For the text-containing cell, return its midpoint in [x, y] coordinate format. 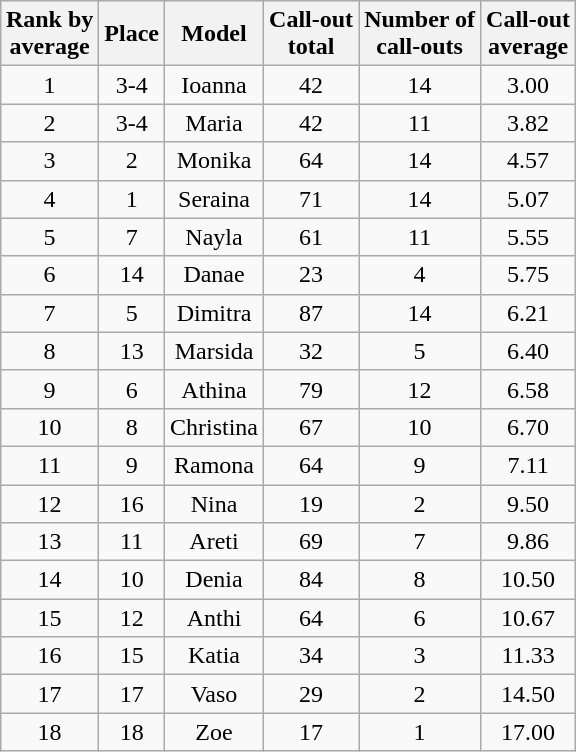
3.82 [528, 123]
71 [312, 199]
84 [312, 580]
23 [312, 275]
Areti [214, 542]
6.40 [528, 351]
67 [312, 427]
14.50 [528, 694]
9.50 [528, 503]
29 [312, 694]
Dimitra [214, 313]
5.55 [528, 237]
Zoe [214, 732]
Ramona [214, 465]
Call-outaverage [528, 34]
4.57 [528, 161]
69 [312, 542]
5.07 [528, 199]
61 [312, 237]
87 [312, 313]
Seraina [214, 199]
Place [132, 34]
Ioanna [214, 85]
Athina [214, 389]
3.00 [528, 85]
79 [312, 389]
Nina [214, 503]
5.75 [528, 275]
11.33 [528, 656]
6.70 [528, 427]
Christina [214, 427]
Vaso [214, 694]
9.86 [528, 542]
Nayla [214, 237]
Rank byaverage [49, 34]
Danae [214, 275]
Katia [214, 656]
Call-outtotal [312, 34]
17.00 [528, 732]
32 [312, 351]
7.11 [528, 465]
Monika [214, 161]
6.58 [528, 389]
19 [312, 503]
10.50 [528, 580]
Model [214, 34]
10.67 [528, 618]
Anthi [214, 618]
Maria [214, 123]
Denia [214, 580]
Marsida [214, 351]
6.21 [528, 313]
Number ofcall-outs [420, 34]
34 [312, 656]
